Return (x, y) of the center of cell containing provided text 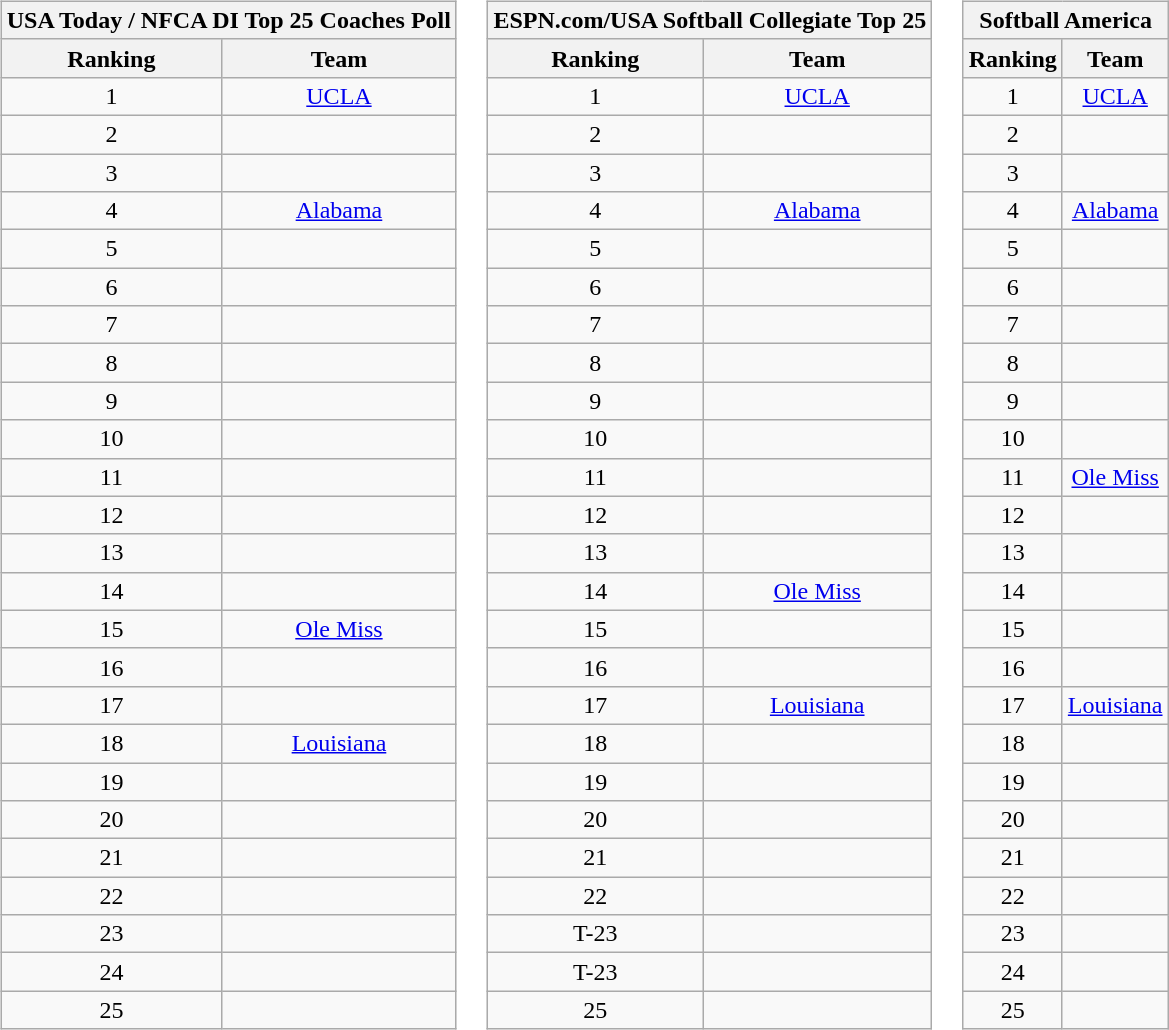
Softball America (1066, 20)
USA Today / NFCA DI Top 25 Coaches Poll (228, 20)
ESPN.com/USA Softball Collegiate Top 25 (710, 20)
